Scan for the cell matching the given text and deliver its [x, y] coordinate at center. 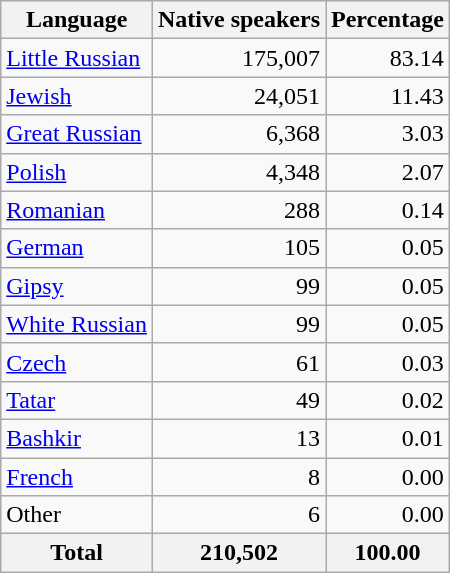
Romanian [77, 210]
Language [77, 20]
3.03 [388, 134]
0.01 [388, 438]
4,348 [238, 172]
Polish [77, 172]
24,051 [238, 96]
White Russian [77, 324]
210,502 [238, 553]
Percentage [388, 20]
Other [77, 515]
Total [77, 553]
0.14 [388, 210]
2.07 [388, 172]
0.02 [388, 400]
Native speakers [238, 20]
175,007 [238, 58]
6 [238, 515]
Tatar [77, 400]
100.00 [388, 553]
French [77, 477]
Jewish [77, 96]
13 [238, 438]
105 [238, 248]
61 [238, 362]
German [77, 248]
Gipsy [77, 286]
11.43 [388, 96]
8 [238, 477]
Great Russian [77, 134]
0.03 [388, 362]
49 [238, 400]
Little Russian [77, 58]
288 [238, 210]
6,368 [238, 134]
83.14 [388, 58]
Bashkir [77, 438]
Czech [77, 362]
